Return the (X, Y) coordinate for the center point of the cell that contains the specified text.  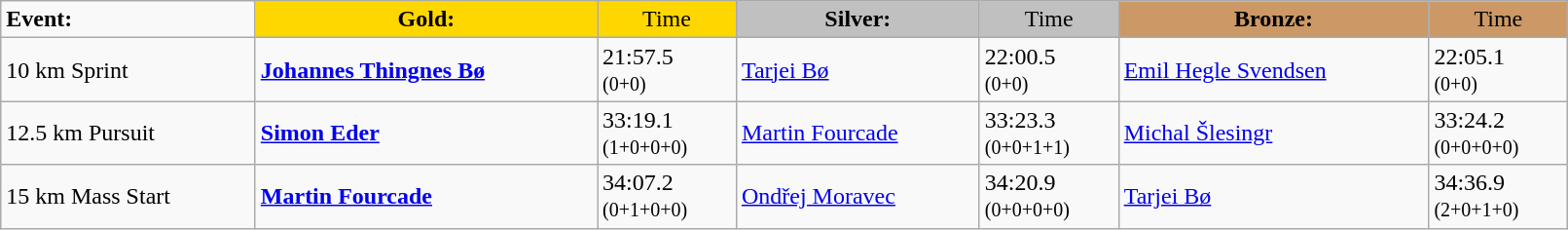
12.5 km Pursuit (128, 133)
Emil Hegle Svendsen (1273, 70)
33:23.3(0+0+1+1) (1049, 133)
33:24.2(0+0+0+0) (1499, 133)
15 km Mass Start (128, 197)
33:19.1(1+0+0+0) (668, 133)
Gold: (426, 19)
Simon Eder (426, 133)
34:20.9(0+0+0+0) (1049, 197)
10 km Sprint (128, 70)
Johannes Thingnes Bø (426, 70)
Silver: (857, 19)
34:36.9(2+0+1+0) (1499, 197)
22:05.1(0+0) (1499, 70)
Michal Šlesingr (1273, 133)
21:57.5(0+0) (668, 70)
22:00.5(0+0) (1049, 70)
Bronze: (1273, 19)
Event: (128, 19)
Ondřej Moravec (857, 197)
34:07.2(0+1+0+0) (668, 197)
